Output the [x, y] coordinate of the center of the cell containing the given text.  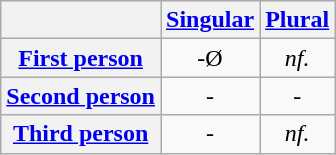
Plural [298, 20]
Third person [81, 134]
Second person [81, 96]
-Ø [210, 58]
First person [81, 58]
Singular [210, 20]
